Search for the cell housing the specified text and yield its [x, y] center coordinate. 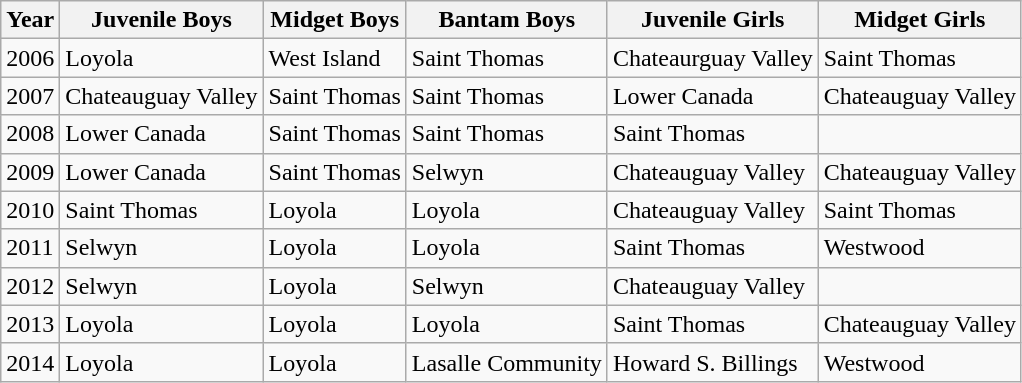
Midget Boys [334, 20]
Juvenile Boys [162, 20]
2006 [30, 58]
Howard S. Billings [712, 362]
2008 [30, 134]
Chateaurguay Valley [712, 58]
2014 [30, 362]
Lasalle Community [506, 362]
2010 [30, 210]
2009 [30, 172]
Midget Girls [920, 20]
2012 [30, 286]
Bantam Boys [506, 20]
2011 [30, 248]
2013 [30, 324]
2007 [30, 96]
Juvenile Girls [712, 20]
West Island [334, 58]
Year [30, 20]
